Provide the (X, Y) coordinate of the cell's center where the given text is located.  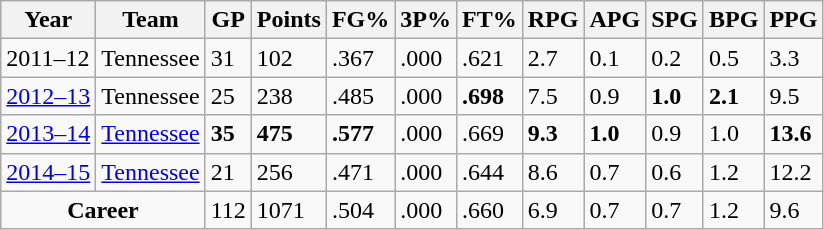
0.1 (615, 58)
9.6 (794, 210)
.621 (490, 58)
Career (103, 210)
21 (228, 172)
2013–14 (48, 134)
.471 (360, 172)
FT% (490, 20)
GP (228, 20)
.698 (490, 96)
2014–15 (48, 172)
APG (615, 20)
.577 (360, 134)
112 (228, 210)
35 (228, 134)
2011–12 (48, 58)
9.3 (553, 134)
BPG (733, 20)
SPG (675, 20)
Team (150, 20)
RPG (553, 20)
0.6 (675, 172)
6.9 (553, 210)
25 (228, 96)
1071 (288, 210)
12.2 (794, 172)
2012–13 (48, 96)
2.1 (733, 96)
0.5 (733, 58)
.504 (360, 210)
475 (288, 134)
.669 (490, 134)
8.6 (553, 172)
.367 (360, 58)
13.6 (794, 134)
2.7 (553, 58)
7.5 (553, 96)
102 (288, 58)
.644 (490, 172)
256 (288, 172)
PPG (794, 20)
3P% (426, 20)
Year (48, 20)
Points (288, 20)
0.2 (675, 58)
FG% (360, 20)
238 (288, 96)
3.3 (794, 58)
9.5 (794, 96)
.660 (490, 210)
.485 (360, 96)
31 (228, 58)
